Determine the [X, Y] coordinate at the center of the cell enclosing the given text.  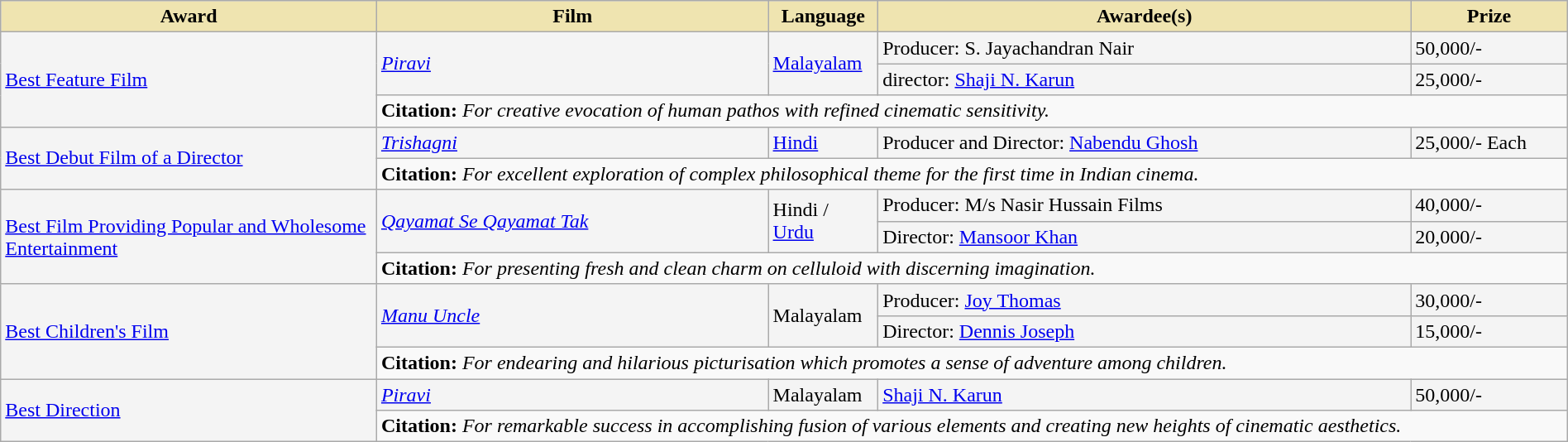
Best Feature Film [189, 79]
Hindi / Urdu [824, 221]
20,000/- [1489, 237]
25,000/- Each [1489, 142]
Best Debut Film of a Director [189, 158]
Language [824, 17]
Trishagni [572, 142]
Qayamat Se Qayamat Tak [572, 221]
Producer and Director: Nabendu Ghosh [1145, 142]
Citation: For endearing and hilarious picturisation which promotes a sense of adventure among children. [972, 363]
director: Shaji N. Karun [1145, 79]
Manu Uncle [572, 315]
Best Direction [189, 411]
Director: Dennis Joseph [1145, 331]
Prize [1489, 17]
Hindi [824, 142]
Producer: Joy Thomas [1145, 300]
Awardee(s) [1145, 17]
Producer: S. Jayachandran Nair [1145, 48]
Citation: For presenting fresh and clean charm on celluloid with discerning imagination. [972, 268]
Director: Mansoor Khan [1145, 237]
Producer: M/s Nasir Hussain Films [1145, 205]
Award [189, 17]
Citation: For excellent exploration of complex philosophical theme for the first time in Indian cinema. [972, 174]
25,000/- [1489, 79]
Citation: For creative evocation of human pathos with refined cinematic sensitivity. [972, 111]
Shaji N. Karun [1145, 395]
Citation: For remarkable success in accomplishing fusion of various elements and creating new heights of cinematic aesthetics. [972, 426]
Film [572, 17]
Best Film Providing Popular and Wholesome Entertainment [189, 237]
30,000/- [1489, 300]
40,000/- [1489, 205]
15,000/- [1489, 331]
Best Children's Film [189, 331]
